From the cell containing the given text, extract its center point as [X, Y] coordinate. 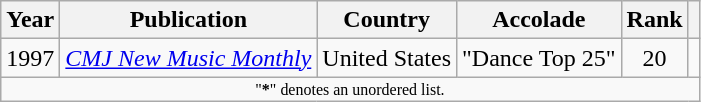
"*" denotes an unordered list. [350, 89]
United States [387, 58]
1997 [30, 58]
"Dance Top 25" [540, 58]
Country [387, 20]
20 [654, 58]
Publication [188, 20]
Rank [654, 20]
Year [30, 20]
CMJ New Music Monthly [188, 58]
Accolade [540, 20]
